From the cell containing the given text, extract its center point as [x, y] coordinate. 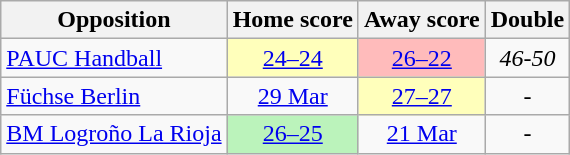
21 Mar [422, 134]
27–27 [422, 96]
29 Mar [292, 96]
BM Logroño La Rioja [114, 134]
Home score [292, 20]
Füchse Berlin [114, 96]
24–24 [292, 58]
PAUC Handball [114, 58]
Away score [422, 20]
Opposition [114, 20]
Double [527, 20]
26–22 [422, 58]
26–25 [292, 134]
46-50 [527, 58]
